Scan for the cell matching the given text and deliver its [x, y] coordinate at center. 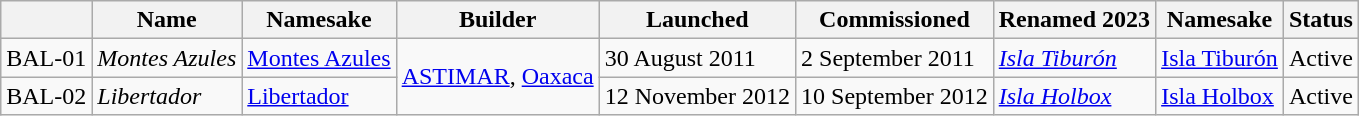
Commissioned [895, 20]
Builder [498, 20]
Name [167, 20]
ASTIMAR, Oaxaca [498, 77]
BAL-01 [46, 58]
Status [1320, 20]
Renamed 2023 [1074, 20]
10 September 2012 [895, 96]
BAL-02 [46, 96]
2 September 2011 [895, 58]
30 August 2011 [697, 58]
Launched [697, 20]
12 November 2012 [697, 96]
